Extract the [x, y] coordinate from the center of the cell holding the provided text.  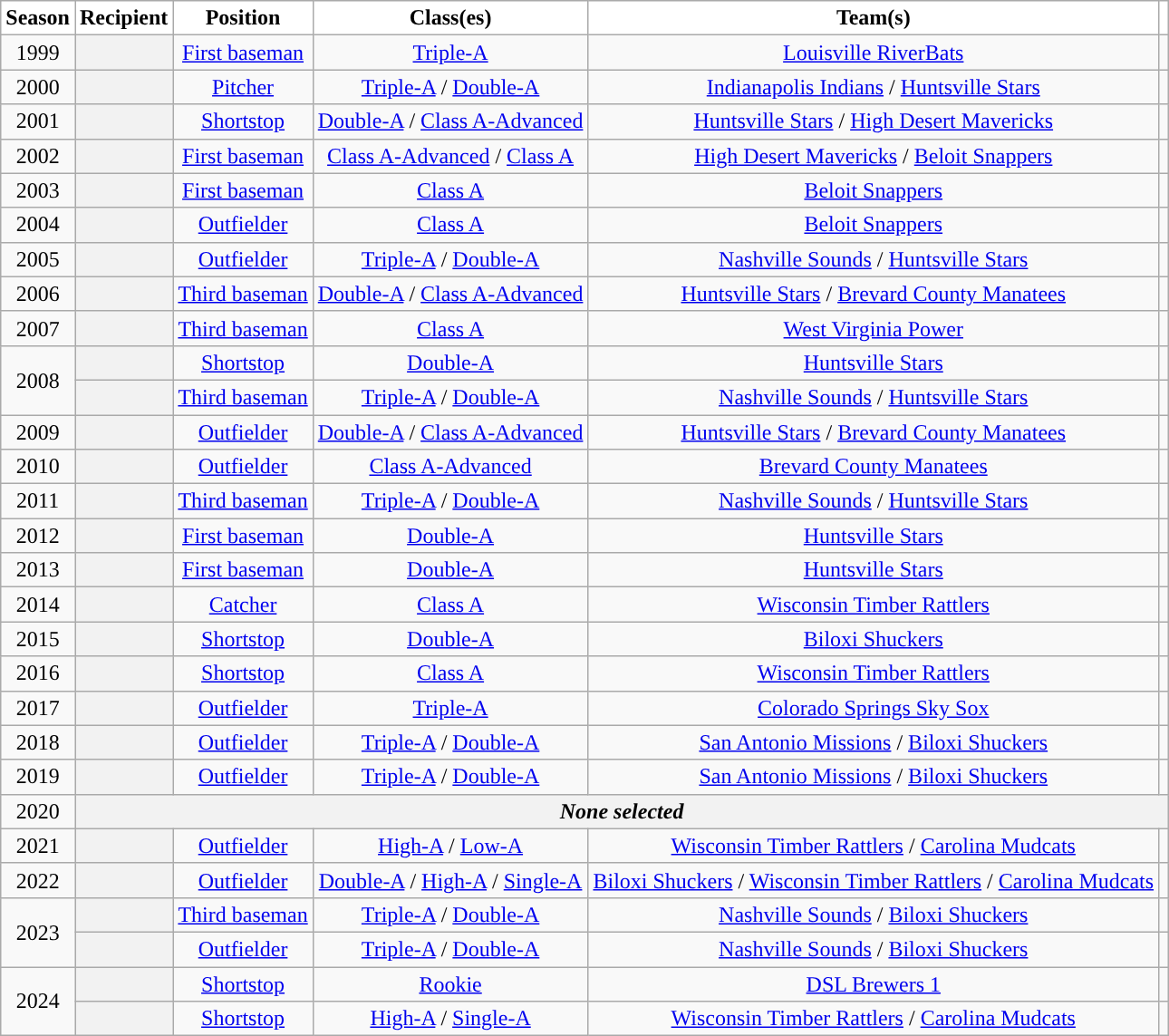
2019 [38, 777]
Catcher [243, 605]
Team(s) [874, 18]
2009 [38, 432]
High-A / Single-A [450, 1019]
2017 [38, 708]
2012 [38, 536]
None selected [622, 811]
High Desert Mavericks / Beloit Snappers [874, 156]
2013 [38, 570]
2007 [38, 328]
West Virginia Power [874, 328]
Louisville RiverBats [874, 53]
2006 [38, 294]
DSL Brewers 1 [874, 983]
2011 [38, 501]
Class(es) [450, 18]
Colorado Springs Sky Sox [874, 708]
Biloxi Shuckers [874, 639]
Recipient [123, 18]
Class A-Advanced [450, 467]
2003 [38, 190]
2002 [38, 156]
Season [38, 18]
Huntsville Stars / High Desert Mavericks [874, 121]
Rookie [450, 983]
2024 [38, 1001]
Biloxi Shuckers / Wisconsin Timber Rattlers / Carolina Mudcats [874, 880]
Double-A / High-A / Single-A [450, 880]
2020 [38, 811]
2010 [38, 467]
2018 [38, 742]
High-A / Low-A [450, 846]
2014 [38, 605]
2004 [38, 225]
2023 [38, 932]
2016 [38, 673]
2022 [38, 880]
Indianapolis Indians / Huntsville Stars [874, 87]
2008 [38, 380]
2001 [38, 121]
2005 [38, 259]
1999 [38, 53]
Class A-Advanced / Class A [450, 156]
2000 [38, 87]
Brevard County Manatees [874, 467]
Pitcher [243, 87]
2015 [38, 639]
Position [243, 18]
2021 [38, 846]
